For the text-containing cell, return its midpoint in (x, y) coordinate format. 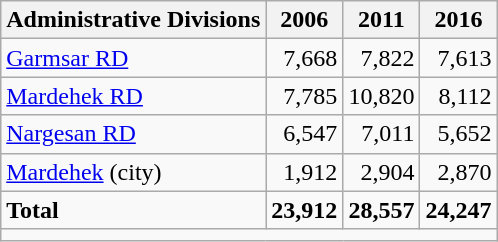
24,247 (458, 210)
1,912 (304, 172)
7,011 (382, 134)
Administrative Divisions (134, 20)
Total (134, 210)
Mardehek RD (134, 96)
7,785 (304, 96)
2016 (458, 20)
2,870 (458, 172)
5,652 (458, 134)
8,112 (458, 96)
28,557 (382, 210)
10,820 (382, 96)
7,613 (458, 58)
Nargesan RD (134, 134)
Mardehek (city) (134, 172)
7,668 (304, 58)
2006 (304, 20)
Garmsar RD (134, 58)
2011 (382, 20)
23,912 (304, 210)
2,904 (382, 172)
6,547 (304, 134)
7,822 (382, 58)
